Locate the cell with the specified text and output its [x, y] center coordinate. 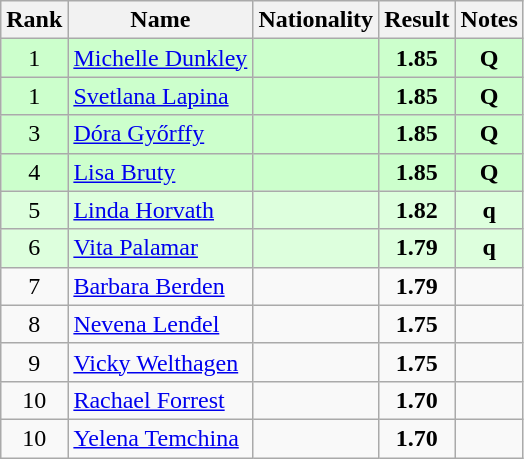
3 [34, 134]
8 [34, 324]
7 [34, 286]
5 [34, 210]
Nevena Lenđel [160, 324]
Lisa Bruty [160, 172]
9 [34, 362]
Michelle Dunkley [160, 58]
1.82 [417, 210]
Dóra Győrffy [160, 134]
Rachael Forrest [160, 400]
Result [417, 20]
Yelena Temchina [160, 438]
Notes [489, 20]
Barbara Berden [160, 286]
Vita Palamar [160, 248]
Svetlana Lapina [160, 96]
Name [160, 20]
Rank [34, 20]
6 [34, 248]
Nationality [316, 20]
Vicky Welthagen [160, 362]
4 [34, 172]
Linda Horvath [160, 210]
